Return the (X, Y) coordinate for the center point of the cell that contains the specified text.  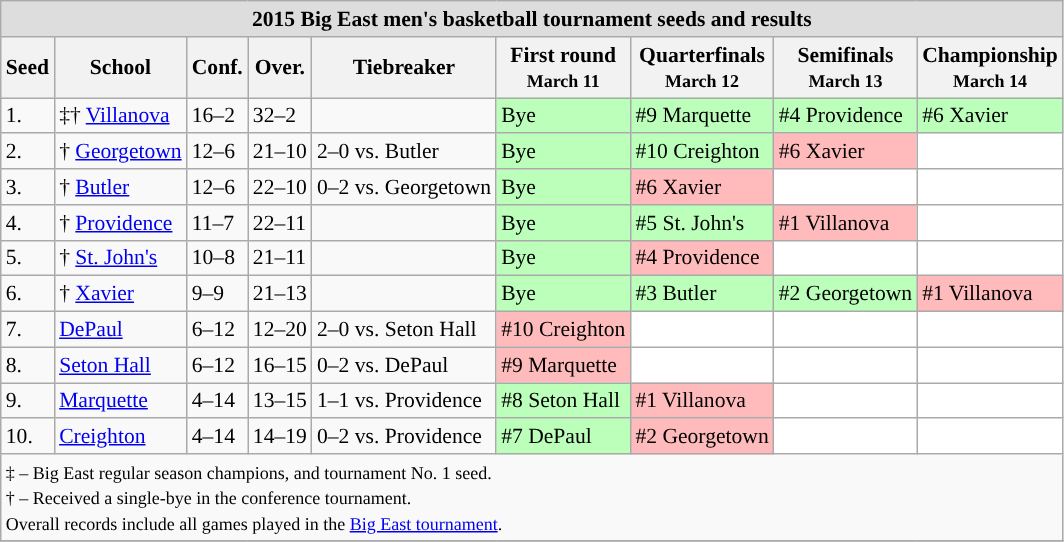
Over. (280, 68)
† Providence (120, 223)
5. (28, 258)
10–8 (218, 258)
2015 Big East men's basketball tournament seeds and results (532, 19)
22–10 (280, 187)
SemifinalsMarch 13 (846, 68)
21–13 (280, 294)
ChampionshipMarch 14 (990, 68)
6. (28, 294)
13–15 (280, 401)
DePaul (120, 330)
† Butler (120, 187)
‡† Villanova (120, 116)
21–10 (280, 152)
32–2 (280, 116)
First roundMarch 11 (563, 68)
† Xavier (120, 294)
Tiebreaker (404, 68)
8. (28, 365)
0–2 vs. DePaul (404, 365)
#8 Seton Hall (563, 401)
1. (28, 116)
School (120, 68)
Creighton (120, 437)
12–20 (280, 330)
#5 St. John's (702, 223)
14–19 (280, 437)
22–11 (280, 223)
† St. John's (120, 258)
21–11 (280, 258)
9–9 (218, 294)
10. (28, 437)
2–0 vs. Seton Hall (404, 330)
7. (28, 330)
#3 Butler (702, 294)
9. (28, 401)
16–2 (218, 116)
Seton Hall (120, 365)
2–0 vs. Butler (404, 152)
3. (28, 187)
16–15 (280, 365)
Marquette (120, 401)
0–2 vs. Providence (404, 437)
† Georgetown (120, 152)
0–2 vs. Georgetown (404, 187)
#7 DePaul (563, 437)
QuarterfinalsMarch 12 (702, 68)
Seed (28, 68)
Conf. (218, 68)
11–7 (218, 223)
4. (28, 223)
1–1 vs. Providence (404, 401)
2. (28, 152)
